Locate the cell with the specified text and output its (x, y) center coordinate. 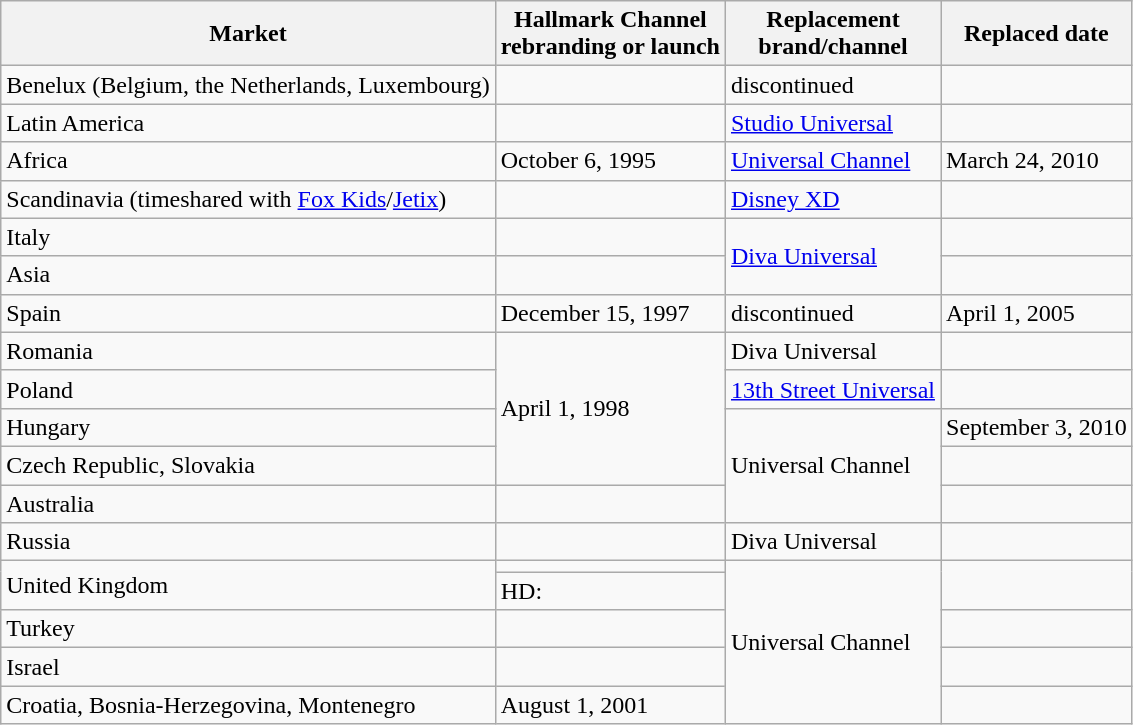
October 6, 1995 (610, 161)
Turkey (248, 629)
Replacementbrand/channel (832, 34)
Studio Universal (832, 123)
Italy (248, 237)
Scandinavia (timeshared with Fox Kids/Jetix) (248, 199)
HD: (610, 591)
Hungary (248, 427)
Market (248, 34)
March 24, 2010 (1036, 161)
December 15, 1997 (610, 313)
August 1, 2001 (610, 705)
Israel (248, 667)
13th Street Universal (832, 389)
Croatia, Bosnia-Herzegovina, Montenegro (248, 705)
United Kingdom (248, 586)
Disney XD (832, 199)
April 1, 1998 (610, 408)
Hallmark Channelrebranding or launch (610, 34)
Asia (248, 275)
Benelux (Belgium, the Netherlands, Luxembourg) (248, 85)
Replaced date (1036, 34)
April 1, 2005 (1036, 313)
Australia (248, 503)
Africa (248, 161)
Spain (248, 313)
Poland (248, 389)
Czech Republic, Slovakia (248, 465)
September 3, 2010 (1036, 427)
Latin America (248, 123)
Romania (248, 351)
Russia (248, 542)
